Return the [X, Y] coordinate for the center point of the cell that contains the specified text.  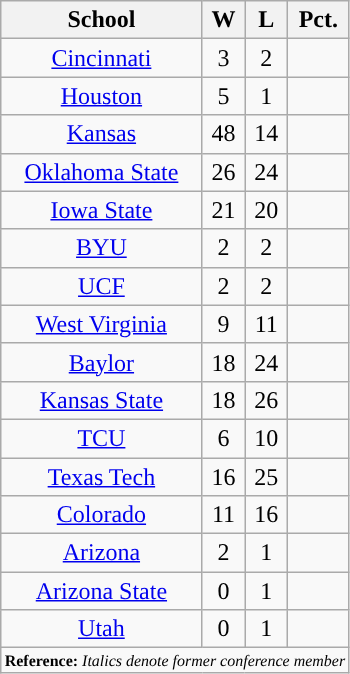
Reference: Italics denote former conference member [175, 660]
14 [266, 134]
Baylor [102, 362]
Arizona State [102, 591]
25 [266, 477]
20 [266, 210]
Houston [102, 96]
West Virginia [102, 324]
Texas Tech [102, 477]
9 [224, 324]
Kansas [102, 134]
Kansas State [102, 400]
L [266, 20]
Cincinnati [102, 58]
3 [224, 58]
10 [266, 438]
Pct. [318, 20]
TCU [102, 438]
Oklahoma State [102, 172]
Iowa State [102, 210]
48 [224, 134]
School [102, 20]
Colorado [102, 515]
BYU [102, 248]
W [224, 20]
UCF [102, 286]
Utah [102, 629]
5 [224, 96]
6 [224, 438]
21 [224, 210]
Arizona [102, 553]
